Locate the cell with the specified text and output its [x, y] center coordinate. 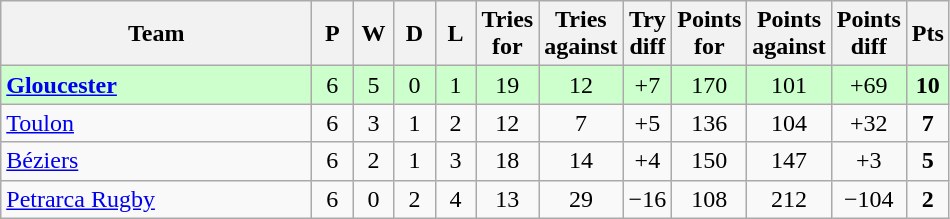
108 [710, 199]
Points for [710, 34]
+7 [648, 85]
170 [710, 85]
150 [710, 161]
Points against [789, 34]
Try diff [648, 34]
+5 [648, 123]
14 [581, 161]
147 [789, 161]
+4 [648, 161]
+32 [868, 123]
W [374, 34]
−16 [648, 199]
4 [456, 199]
Points diff [868, 34]
−104 [868, 199]
10 [928, 85]
P [332, 34]
Béziers [156, 161]
Gloucester [156, 85]
Pts [928, 34]
101 [789, 85]
+69 [868, 85]
Tries for [508, 34]
Toulon [156, 123]
D [414, 34]
104 [789, 123]
136 [710, 123]
Tries against [581, 34]
L [456, 34]
18 [508, 161]
Team [156, 34]
29 [581, 199]
+3 [868, 161]
13 [508, 199]
212 [789, 199]
19 [508, 85]
Petrarca Rugby [156, 199]
